Extract the (X, Y) coordinate from the center of the cell holding the provided text.  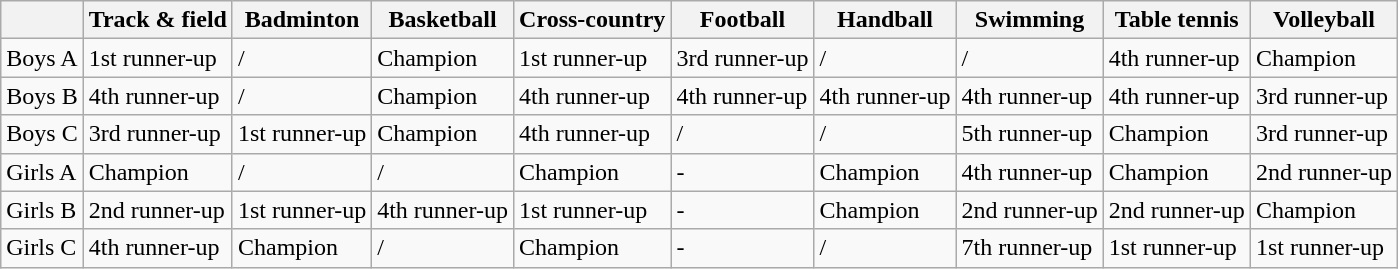
7th runner-up (1030, 248)
Badminton (302, 20)
Basketball (443, 20)
Swimming (1030, 20)
Girls A (42, 172)
Table tennis (1176, 20)
Boys A (42, 58)
Boys B (42, 96)
Cross-country (592, 20)
Volleyball (1324, 20)
Boys C (42, 134)
Girls B (42, 210)
Football (742, 20)
5th runner-up (1030, 134)
Handball (885, 20)
Girls C (42, 248)
Track & field (158, 20)
